Capture the cell that displays the provided text and extract its [x, y] central coordinate. 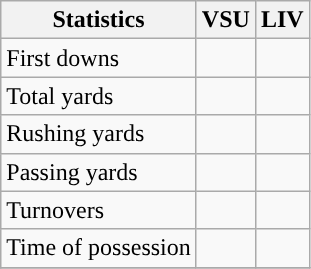
Rushing yards [99, 134]
Turnovers [99, 210]
VSU [226, 20]
Time of possession [99, 248]
First downs [99, 58]
Statistics [99, 20]
Passing yards [99, 172]
LIV [282, 20]
Total yards [99, 96]
